Find where the given text appears and provide that cell's center as [X, Y] coordinate. 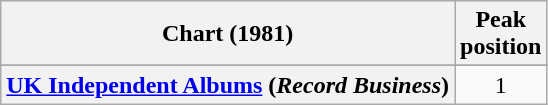
Chart (1981) [228, 34]
1 [501, 85]
UK Independent Albums (Record Business) [228, 85]
Peakposition [501, 34]
